Capture the cell that displays the provided text and extract its (x, y) central coordinate. 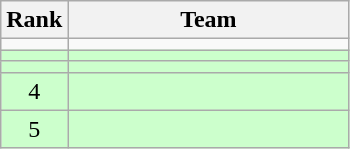
Team (208, 20)
5 (34, 129)
4 (34, 91)
Rank (34, 20)
